Detect which cell encompasses the target text, then output its [X, Y] center coordinate. 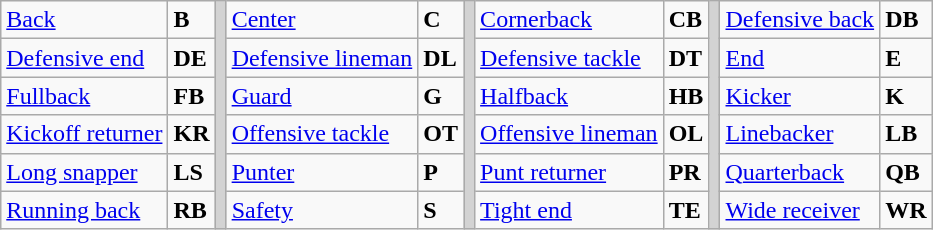
QB [906, 172]
Halfback [570, 96]
RB [192, 210]
DT [686, 58]
KR [192, 134]
DB [906, 20]
FB [192, 96]
PR [686, 172]
Kickoff returner [84, 134]
Punter [322, 172]
Defensive lineman [322, 58]
Running back [84, 210]
WR [906, 210]
End [800, 58]
S [441, 210]
G [441, 96]
DL [441, 58]
Cornerback [570, 20]
HB [686, 96]
Defensive back [800, 20]
E [906, 58]
LB [906, 134]
Linebacker [800, 134]
Long snapper [84, 172]
OT [441, 134]
LS [192, 172]
Back [84, 20]
Fullback [84, 96]
TE [686, 210]
Punt returner [570, 172]
Safety [322, 210]
C [441, 20]
Offensive lineman [570, 134]
P [441, 172]
CB [686, 20]
Defensive tackle [570, 58]
Quarterback [800, 172]
OL [686, 134]
B [192, 20]
Wide receiver [800, 210]
Kicker [800, 96]
Defensive end [84, 58]
Center [322, 20]
Guard [322, 96]
Offensive tackle [322, 134]
DE [192, 58]
K [906, 96]
Tight end [570, 210]
